Find where the given text appears and provide that cell's center as [X, Y] coordinate. 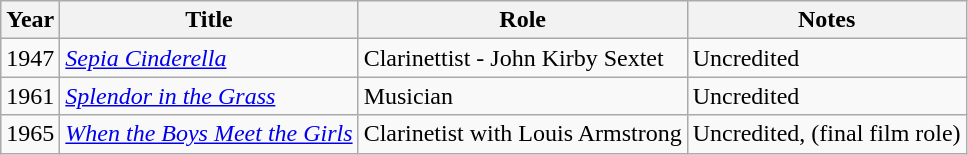
Musician [522, 96]
Sepia Cinderella [209, 58]
Clarinettist - John Kirby Sextet [522, 58]
1965 [30, 134]
Role [522, 20]
Title [209, 20]
Year [30, 20]
1947 [30, 58]
Uncredited, (final film role) [826, 134]
Clarinetist with Louis Armstrong [522, 134]
Notes [826, 20]
When the Boys Meet the Girls [209, 134]
Splendor in the Grass [209, 96]
1961 [30, 96]
